For the text-containing cell, return its midpoint in [x, y] coordinate format. 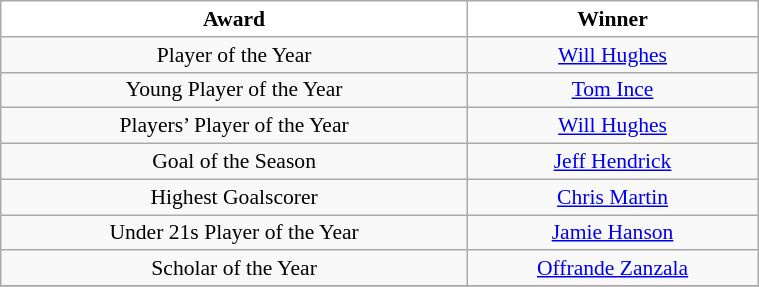
Young Player of the Year [234, 90]
Jamie Hanson [612, 233]
Winner [612, 19]
Chris Martin [612, 197]
Under 21s Player of the Year [234, 233]
Offrande Zanzala [612, 269]
Jeff Hendrick [612, 162]
Scholar of the Year [234, 269]
Players’ Player of the Year [234, 126]
Goal of the Season [234, 162]
Player of the Year [234, 55]
Award [234, 19]
Highest Goalscorer [234, 197]
Tom Ince [612, 90]
